For the text-containing cell, return its midpoint in [x, y] coordinate format. 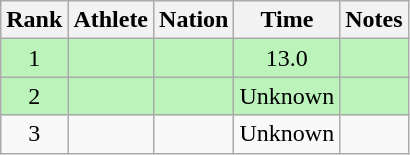
Time [287, 20]
Nation [194, 20]
Notes [374, 20]
13.0 [287, 58]
Rank [34, 20]
1 [34, 58]
3 [34, 134]
Athlete [111, 20]
2 [34, 96]
